Determine the [x, y] coordinate at the center of the cell enclosing the given text.  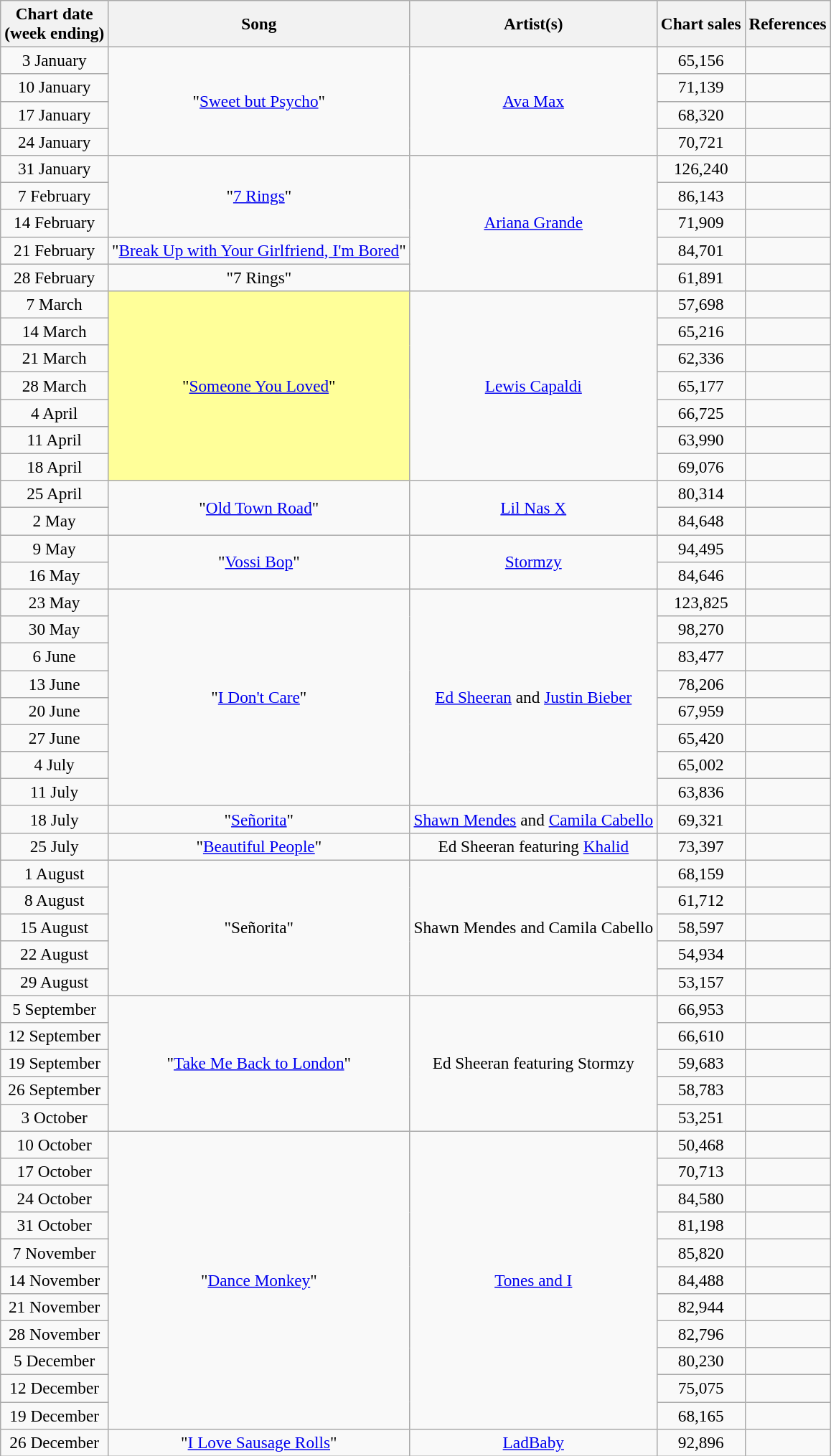
30 May [55, 629]
82,796 [700, 1334]
Ed Sheeran featuring Khalid [533, 846]
Artist(s) [533, 23]
70,721 [700, 141]
126,240 [700, 169]
15 August [55, 927]
Stormzy [533, 562]
17 October [55, 1171]
Ed Sheeran featuring Stormzy [533, 1063]
7 February [55, 196]
84,648 [700, 521]
23 May [55, 602]
3 January [55, 60]
Chart date(week ending) [55, 23]
68,159 [700, 873]
17 January [55, 115]
13 June [55, 684]
63,836 [700, 792]
25 July [55, 846]
25 April [55, 494]
14 March [55, 331]
53,251 [700, 1117]
123,825 [700, 602]
58,597 [700, 927]
73,397 [700, 846]
Lewis Capaldi [533, 385]
26 September [55, 1090]
82,944 [700, 1307]
66,953 [700, 1008]
14 February [55, 223]
Lil Nas X [533, 508]
26 December [55, 1442]
5 September [55, 1008]
"Dance Monkey" [260, 1280]
61,712 [700, 900]
31 January [55, 169]
78,206 [700, 684]
83,477 [700, 656]
75,075 [700, 1388]
18 July [55, 819]
21 March [55, 359]
12 December [55, 1388]
"Beautiful People" [260, 846]
65,216 [700, 331]
66,610 [700, 1036]
10 October [55, 1144]
50,468 [700, 1144]
12 September [55, 1036]
66,725 [700, 412]
Tones and I [533, 1280]
16 May [55, 575]
"Break Up with Your Girlfriend, I'm Bored" [260, 250]
LadBaby [533, 1442]
21 February [55, 250]
10 January [55, 88]
59,683 [700, 1063]
61,891 [700, 277]
"Sweet but Psycho" [260, 100]
28 March [55, 385]
Ed Sheeran and Justin Bieber [533, 697]
69,321 [700, 819]
2 May [55, 521]
1 August [55, 873]
19 December [55, 1415]
54,934 [700, 955]
65,002 [700, 765]
7 November [55, 1252]
70,713 [700, 1171]
84,646 [700, 575]
80,314 [700, 494]
94,495 [700, 548]
Ariana Grande [533, 222]
65,420 [700, 738]
7 March [55, 304]
24 January [55, 141]
28 November [55, 1334]
11 July [55, 792]
69,076 [700, 467]
84,701 [700, 250]
71,909 [700, 223]
68,320 [700, 115]
81,198 [700, 1226]
31 October [55, 1226]
19 September [55, 1063]
71,139 [700, 88]
62,336 [700, 359]
4 July [55, 765]
References [788, 23]
63,990 [700, 440]
Song [260, 23]
65,156 [700, 60]
27 June [55, 738]
Chart sales [700, 23]
84,580 [700, 1199]
57,698 [700, 304]
"Vossi Bop" [260, 562]
6 June [55, 656]
"Take Me Back to London" [260, 1063]
21 November [55, 1307]
11 April [55, 440]
4 April [55, 412]
80,230 [700, 1361]
22 August [55, 955]
"Old Town Road" [260, 508]
"I Love Sausage Rolls" [260, 1442]
98,270 [700, 629]
28 February [55, 277]
29 August [55, 982]
3 October [55, 1117]
20 June [55, 711]
14 November [55, 1280]
Ava Max [533, 100]
84,488 [700, 1280]
5 December [55, 1361]
"I Don't Care" [260, 697]
18 April [55, 467]
53,157 [700, 982]
"Someone You Loved" [260, 385]
65,177 [700, 385]
92,896 [700, 1442]
58,783 [700, 1090]
9 May [55, 548]
24 October [55, 1199]
85,820 [700, 1252]
67,959 [700, 711]
8 August [55, 900]
86,143 [700, 196]
68,165 [700, 1415]
